Scan for the cell matching the given text and deliver its [X, Y] coordinate at center. 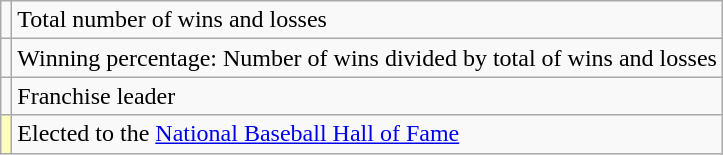
Total number of wins and losses [368, 20]
Franchise leader [368, 96]
Winning percentage: Number of wins divided by total of wins and losses [368, 58]
Elected to the National Baseball Hall of Fame [368, 134]
